Scan for the cell matching the given text and deliver its [x, y] coordinate at center. 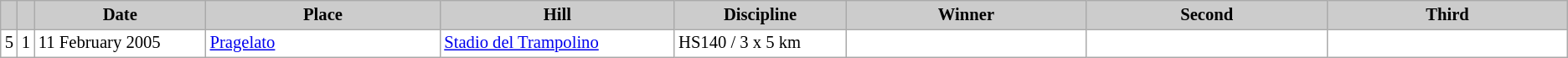
Stadio del Trampolino [557, 43]
Discipline [761, 14]
Place [323, 14]
Third [1447, 14]
Pragelato [323, 43]
Second [1206, 14]
1 [26, 43]
11 February 2005 [121, 43]
Hill [557, 14]
HS140 / 3 x 5 km [761, 43]
Date [121, 14]
Winner [967, 14]
5 [9, 43]
